Scan for the cell matching the given text and deliver its [x, y] coordinate at center. 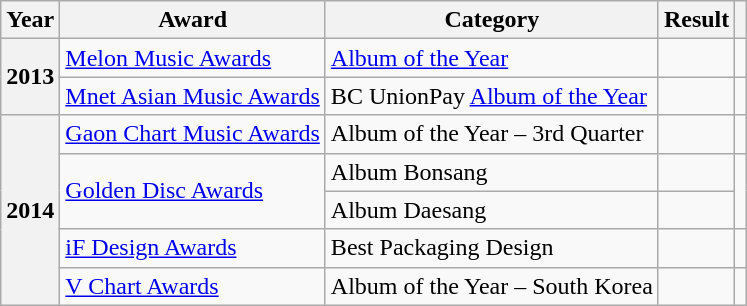
BC UnionPay Album of the Year [492, 96]
Gaon Chart Music Awards [193, 134]
Album of the Year [492, 58]
Melon Music Awards [193, 58]
Album Bonsang [492, 172]
Best Packaging Design [492, 248]
2013 [30, 77]
iF Design Awards [193, 248]
Golden Disc Awards [193, 191]
Mnet Asian Music Awards [193, 96]
Album of the Year – South Korea [492, 286]
2014 [30, 210]
V Chart Awards [193, 286]
Year [30, 20]
Result [696, 20]
Category [492, 20]
Album Daesang [492, 210]
Album of the Year – 3rd Quarter [492, 134]
Award [193, 20]
